Find where the given text appears and provide that cell's center as (X, Y) coordinate. 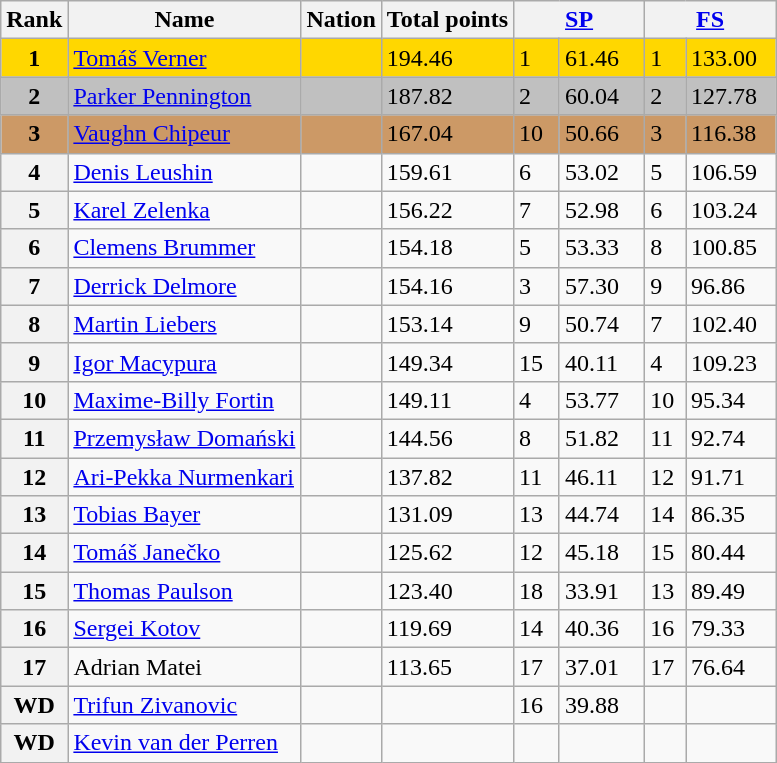
50.74 (602, 324)
154.18 (447, 248)
156.22 (447, 210)
Kevin van der Perren (184, 743)
Ari-Pekka Nurmenkari (184, 477)
Total points (447, 20)
Sergei Kotov (184, 629)
Nation (341, 20)
60.04 (602, 96)
167.04 (447, 134)
45.18 (602, 553)
Vaughn Chipeur (184, 134)
33.91 (602, 591)
FS (710, 20)
44.74 (602, 515)
Parker Pennington (184, 96)
18 (537, 591)
Rank (34, 20)
153.14 (447, 324)
79.33 (731, 629)
SP (580, 20)
144.56 (447, 438)
149.34 (447, 362)
46.11 (602, 477)
40.36 (602, 629)
194.46 (447, 58)
Tomáš Verner (184, 58)
149.11 (447, 400)
159.61 (447, 172)
Name (184, 20)
53.02 (602, 172)
96.86 (731, 286)
102.40 (731, 324)
137.82 (447, 477)
89.49 (731, 591)
109.23 (731, 362)
39.88 (602, 705)
116.38 (731, 134)
Adrian Matei (184, 667)
61.46 (602, 58)
Igor Macypura (184, 362)
52.98 (602, 210)
80.44 (731, 553)
86.35 (731, 515)
Przemysław Domański (184, 438)
100.85 (731, 248)
50.66 (602, 134)
57.30 (602, 286)
Martin Liebers (184, 324)
Thomas Paulson (184, 591)
123.40 (447, 591)
92.74 (731, 438)
40.11 (602, 362)
53.33 (602, 248)
Clemens Brummer (184, 248)
154.16 (447, 286)
Denis Leushin (184, 172)
Karel Zelenka (184, 210)
Tomáš Janečko (184, 553)
187.82 (447, 96)
125.62 (447, 553)
103.24 (731, 210)
76.64 (731, 667)
106.59 (731, 172)
113.65 (447, 667)
Derrick Delmore (184, 286)
131.09 (447, 515)
Trifun Zivanovic (184, 705)
119.69 (447, 629)
133.00 (731, 58)
51.82 (602, 438)
127.78 (731, 96)
95.34 (731, 400)
53.77 (602, 400)
91.71 (731, 477)
37.01 (602, 667)
Maxime-Billy Fortin (184, 400)
Tobias Bayer (184, 515)
